Provide the (X, Y) coordinate of the cell's center where the given text is located.  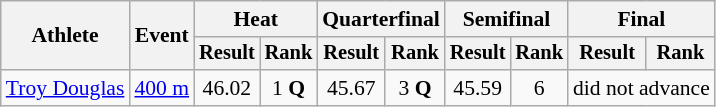
3 Q (415, 88)
Troy Douglas (66, 88)
Heat (256, 19)
6 (539, 88)
Event (162, 36)
did not advance (642, 88)
45.67 (351, 88)
46.02 (227, 88)
Athlete (66, 36)
1 Q (289, 88)
400 m (162, 88)
Final (642, 19)
Quarterfinal (381, 19)
45.59 (478, 88)
Semifinal (506, 19)
